Determine the [X, Y] coordinate at the center of the cell enclosing the given text.  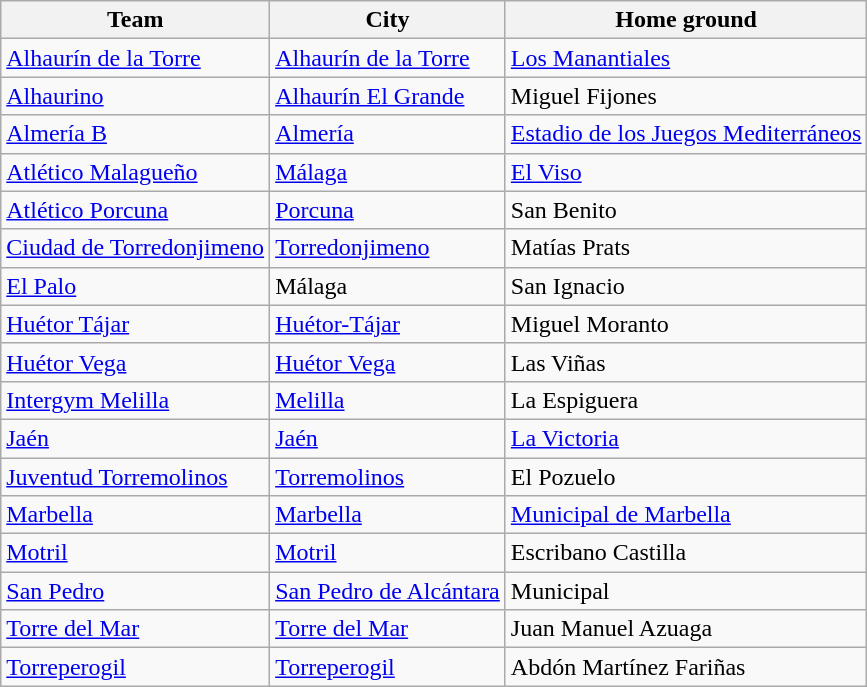
Las Viñas [686, 362]
La Espiguera [686, 400]
Torredonjimeno [388, 248]
Miguel Fijones [686, 96]
Almería [388, 134]
Team [136, 20]
Torremolinos [388, 477]
Home ground [686, 20]
Juan Manuel Azuaga [686, 629]
San Pedro [136, 591]
El Palo [136, 286]
La Victoria [686, 438]
Intergym Melilla [136, 400]
Almería B [136, 134]
Municipal de Marbella [686, 515]
Municipal [686, 591]
El Pozuelo [686, 477]
Juventud Torremolinos [136, 477]
Alhaurino [136, 96]
San Ignacio [686, 286]
City [388, 20]
Melilla [388, 400]
Huétor Tájar [136, 324]
Matías Prats [686, 248]
Estadio de los Juegos Mediterráneos [686, 134]
San Benito [686, 210]
El Viso [686, 172]
Atlético Porcuna [136, 210]
Escribano Castilla [686, 553]
Huétor-Tájar [388, 324]
Alhaurín El Grande [388, 96]
Porcuna [388, 210]
Ciudad de Torredonjimeno [136, 248]
Abdón Martínez Fariñas [686, 667]
Los Manantiales [686, 58]
San Pedro de Alcántara [388, 591]
Atlético Malagueño [136, 172]
Miguel Moranto [686, 324]
